Output the (X, Y) coordinate of the center of the cell containing the given text.  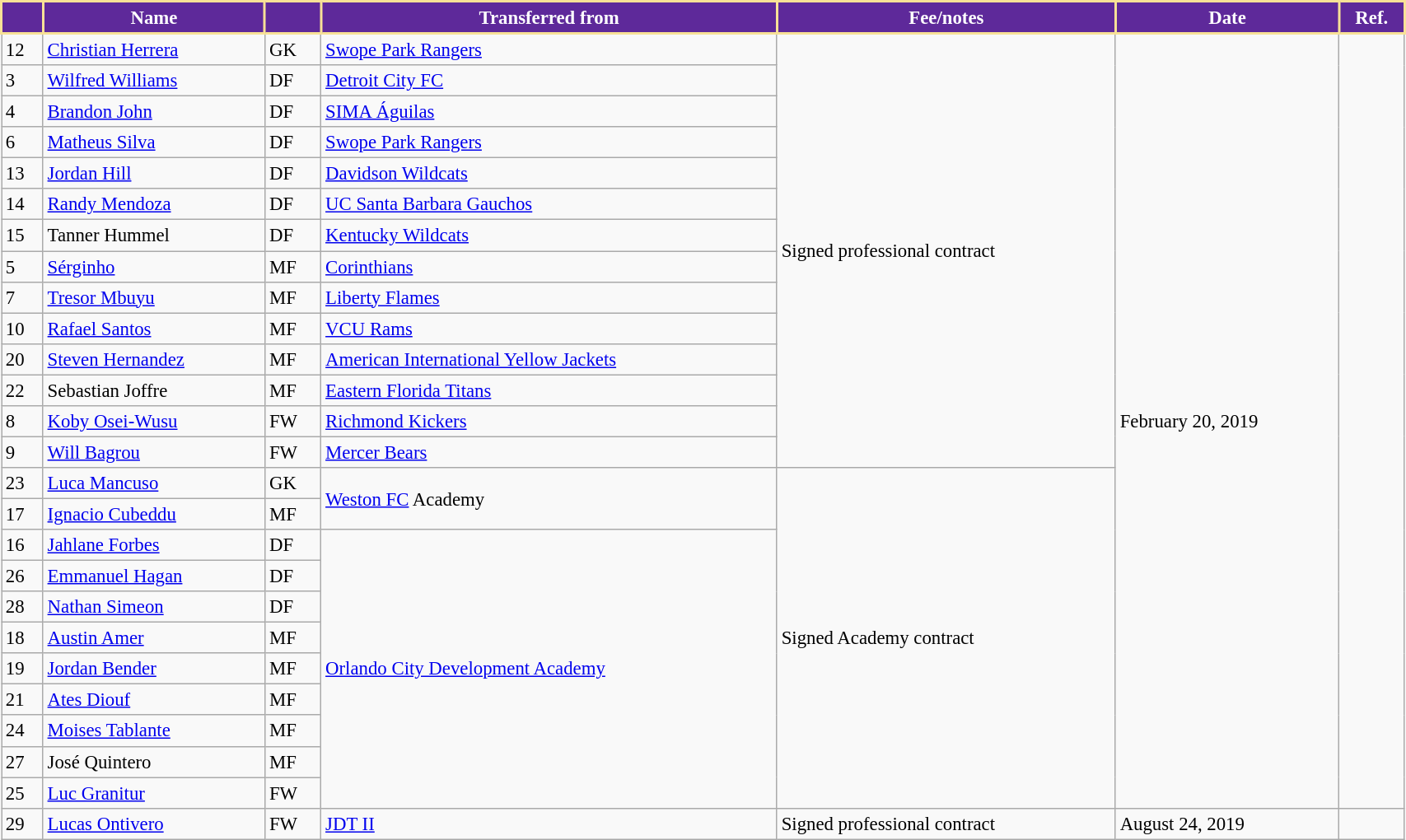
Moises Tablante (153, 731)
Christian Herrera (153, 49)
26 (23, 576)
14 (23, 205)
5 (23, 267)
15 (23, 236)
Detroit City FC (549, 81)
Tanner Hummel (153, 236)
6 (23, 142)
Randy Mendoza (153, 205)
28 (23, 607)
Name (153, 18)
24 (23, 731)
17 (23, 514)
American International Yellow Jackets (549, 359)
4 (23, 112)
13 (23, 174)
22 (23, 390)
21 (23, 700)
SIMA Águilas (549, 112)
Transferred from (549, 18)
10 (23, 329)
Sebastian Joffre (153, 390)
August 24, 2019 (1227, 824)
7 (23, 297)
Weston FC Academy (549, 499)
Mercer Bears (549, 452)
12 (23, 49)
Emmanuel Hagan (153, 576)
Tresor Mbuyu (153, 297)
Nathan Simeon (153, 607)
Koby Osei-Wusu (153, 422)
29 (23, 824)
Date (1227, 18)
16 (23, 545)
Jordan Hill (153, 174)
9 (23, 452)
Orlando City Development Academy (549, 669)
Signed Academy contract (946, 638)
Liberty Flames (549, 297)
27 (23, 762)
JDT II (549, 824)
UC Santa Barbara Gauchos (549, 205)
Matheus Silva (153, 142)
Lucas Ontivero (153, 824)
Luc Granitur (153, 793)
3 (23, 81)
José Quintero (153, 762)
Sérginho (153, 267)
Eastern Florida Titans (549, 390)
Rafael Santos (153, 329)
8 (23, 422)
Steven Hernandez (153, 359)
Kentucky Wildcats (549, 236)
Davidson Wildcats (549, 174)
20 (23, 359)
Ates Diouf (153, 700)
Richmond Kickers (549, 422)
Ref. (1372, 18)
Austin Amer (153, 638)
25 (23, 793)
Wilfred Williams (153, 81)
Fee/notes (946, 18)
Luca Mancuso (153, 483)
Jahlane Forbes (153, 545)
VCU Rams (549, 329)
Ignacio Cubeddu (153, 514)
Corinthians (549, 267)
Will Bagrou (153, 452)
February 20, 2019 (1227, 422)
Brandon John (153, 112)
19 (23, 669)
18 (23, 638)
23 (23, 483)
Jordan Bender (153, 669)
